Identify which cell holds the provided text, then report its [x, y] central coordinate. 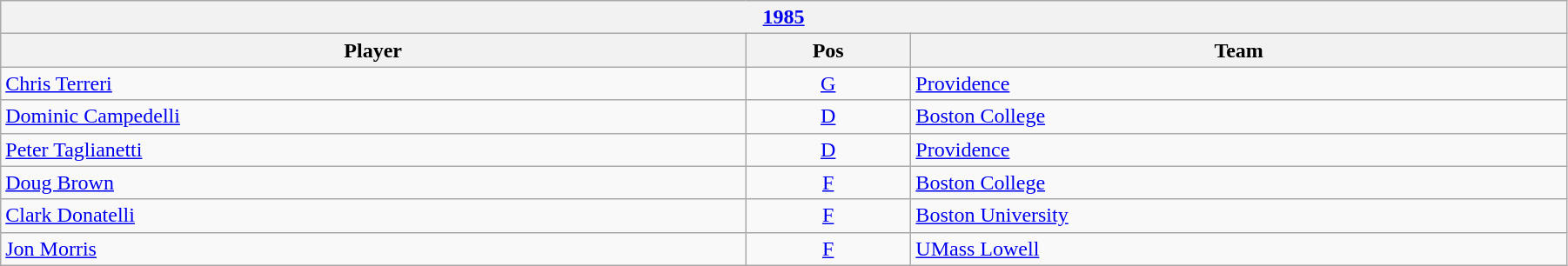
Pos [828, 50]
Jon Morris [373, 249]
Doug Brown [373, 183]
G [828, 83]
UMass Lowell [1239, 249]
Team [1239, 50]
Clark Donatelli [373, 216]
Chris Terreri [373, 83]
Player [373, 50]
Boston University [1239, 216]
Dominic Campedelli [373, 116]
Peter Taglianetti [373, 150]
1985 [784, 17]
